For the text-containing cell, return its midpoint in [x, y] coordinate format. 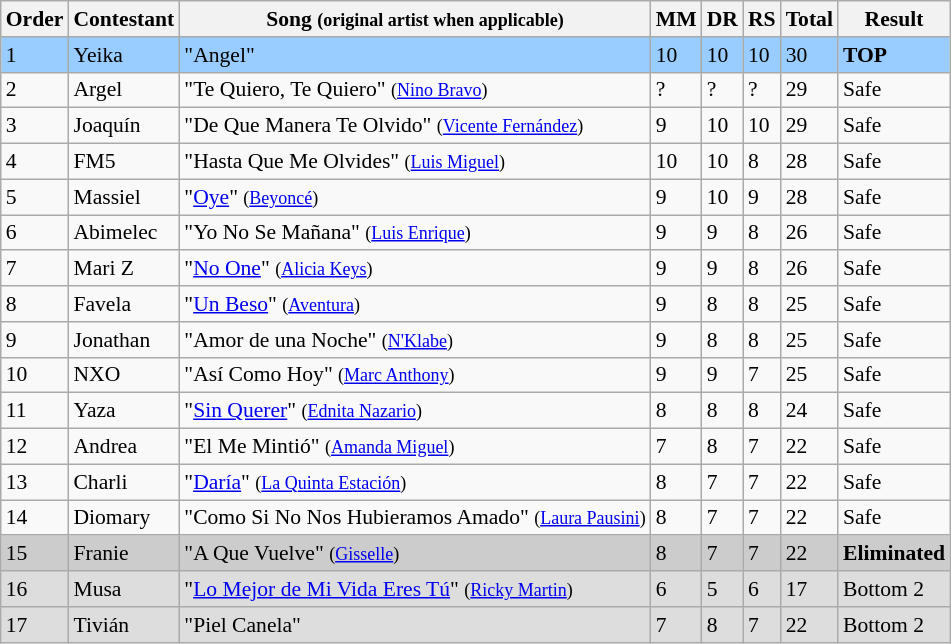
"Como Si No Nos Hubieramos Amado" (Laura Pausini) [414, 518]
24 [810, 411]
"De Que Manera Te Olvido" (Vicente Fernández) [414, 126]
3 [35, 126]
DR [722, 19]
Result [894, 19]
"Piel Canela" [414, 625]
NXO [124, 375]
"Te Quiero, Te Quiero" (Nino Bravo) [414, 90]
Order [35, 19]
13 [35, 482]
Jonathan [124, 340]
FM5 [124, 162]
2 [35, 90]
Franie [124, 554]
"Angel" [414, 55]
12 [35, 447]
"A Que Vuelve" (Gisselle) [414, 554]
"Oye" (Beyoncé) [414, 197]
"Así Como Hoy" (Marc Anthony) [414, 375]
Eliminated [894, 554]
"Hasta Que Me Olvides" (Luis Miguel) [414, 162]
Contestant [124, 19]
15 [35, 554]
Musa [124, 589]
Song (original artist when applicable) [414, 19]
RS [762, 19]
Mari Z [124, 269]
Andrea [124, 447]
"El Me Mintió" (Amanda Miguel) [414, 447]
1 [35, 55]
"Yo No Se Mañana" (Luis Enrique) [414, 233]
Yaza [124, 411]
"Amor de una Noche" (N'Klabe) [414, 340]
Total [810, 19]
Diomary [124, 518]
"Sin Querer" (Ednita Nazario) [414, 411]
Favela [124, 304]
MM [676, 19]
TOP [894, 55]
"Lo Mejor de Mi Vida Eres Tú" (Ricky Martin) [414, 589]
"Un Beso" (Aventura) [414, 304]
30 [810, 55]
Argel [124, 90]
Massiel [124, 197]
"No One" (Alicia Keys) [414, 269]
11 [35, 411]
Abimelec [124, 233]
Charli [124, 482]
Yeika [124, 55]
14 [35, 518]
Joaquín [124, 126]
16 [35, 589]
Tivián [124, 625]
4 [35, 162]
"Daría" (La Quinta Estación) [414, 482]
